Locate the cell with the specified text and output its (X, Y) center coordinate. 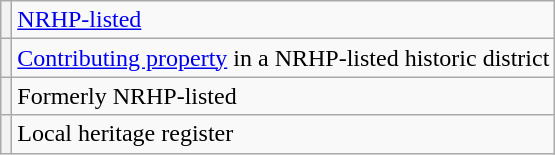
Local heritage register (284, 134)
Contributing property in a NRHP-listed historic district (284, 58)
NRHP-listed (284, 20)
Formerly NRHP-listed (284, 96)
